Identify which cell holds the provided text, then report its (x, y) central coordinate. 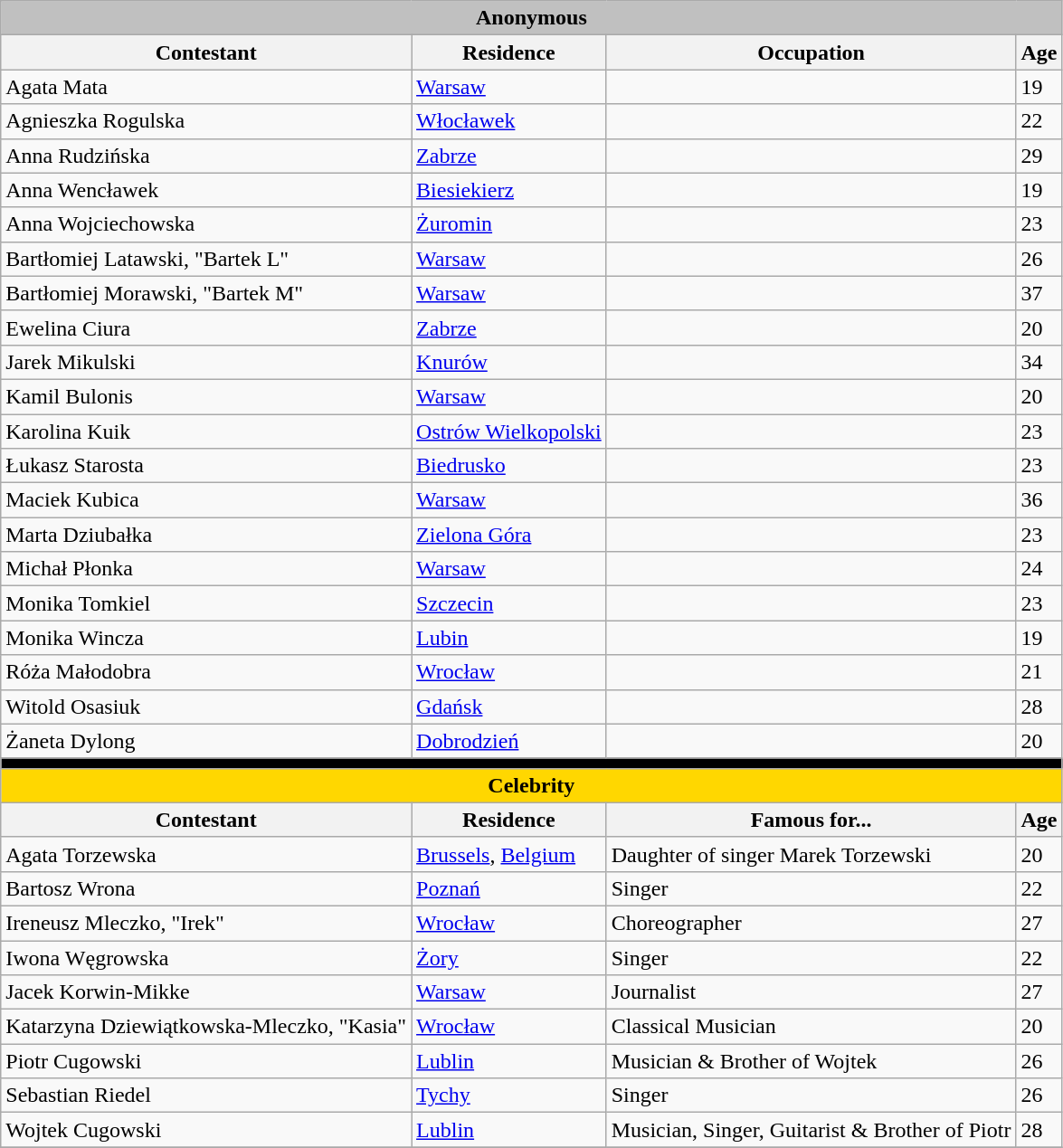
29 (1039, 156)
Monika Wincza (206, 638)
Poznań (509, 888)
Classical Musician (811, 1027)
Ewelina Ciura (206, 327)
Michał Płonka (206, 569)
Agnieszka Rogulska (206, 121)
Bartłomiej Morawski, "Bartek M" (206, 293)
Włocławek (509, 121)
Żuromin (509, 224)
Zielona Góra (509, 535)
Lubin (509, 638)
Róża Małodobra (206, 672)
Brussels, Belgium (509, 854)
Famous for... (811, 820)
Choreographer (811, 923)
Katarzyna Dziewiątkowska-Mleczko, "Kasia" (206, 1027)
Jarek Mikulski (206, 362)
Jacek Korwin-Mikke (206, 992)
Szczecin (509, 603)
Kamil Bulonis (206, 396)
Maciek Kubica (206, 500)
Celebrity (532, 785)
Ireneusz Mleczko, "Irek" (206, 923)
Daughter of singer Marek Torzewski (811, 854)
Iwona Węgrowska (206, 958)
Łukasz Starosta (206, 466)
Dobrodzień (509, 741)
Tychy (509, 1096)
Musician & Brother of Wojtek (811, 1061)
34 (1039, 362)
Bartłomiej Latawski, "Bartek L" (206, 259)
21 (1039, 672)
Żory (509, 958)
Knurów (509, 362)
Ostrów Wielkopolski (509, 432)
Biedrusko (509, 466)
Piotr Cugowski (206, 1061)
Żaneta Dylong (206, 741)
Anna Rudzińska (206, 156)
Karolina Kuik (206, 432)
Biesiekierz (509, 190)
37 (1039, 293)
Witold Osasiuk (206, 707)
Monika Tomkiel (206, 603)
Marta Dziubałka (206, 535)
Sebastian Riedel (206, 1096)
Wojtek Cugowski (206, 1130)
24 (1039, 569)
Journalist (811, 992)
Occupation (811, 52)
Anonymous (532, 18)
Gdańsk (509, 707)
Musician, Singer, Guitarist & Brother of Piotr (811, 1130)
Agata Mata (206, 87)
36 (1039, 500)
Anna Wojciechowska (206, 224)
Bartosz Wrona (206, 888)
Agata Torzewska (206, 854)
Anna Wencławek (206, 190)
